From the cell containing the given text, extract its center point as [X, Y] coordinate. 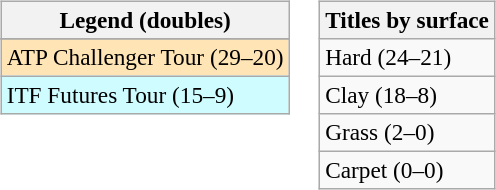
ATP Challenger Tour (29–20) [145, 57]
Legend (doubles) [145, 20]
Clay (18–8) [408, 95]
Hard (24–21) [408, 57]
Grass (2–0) [408, 133]
ITF Futures Tour (15–9) [145, 95]
Titles by surface [408, 20]
Carpet (0–0) [408, 171]
